Capture the cell that displays the provided text and extract its (x, y) central coordinate. 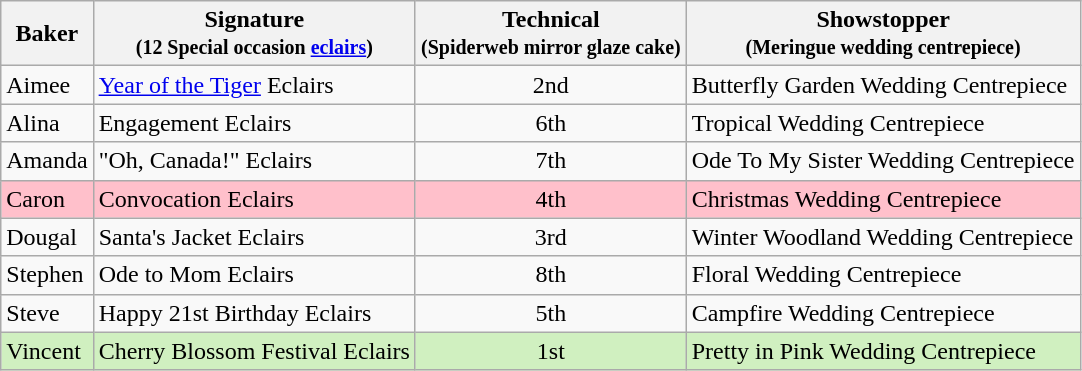
8th (550, 275)
Showstopper(Meringue wedding centrepiece) (883, 34)
Dougal (47, 237)
Winter Woodland Wedding Centrepiece (883, 237)
Cherry Blossom Festival Eclairs (254, 351)
Vincent (47, 351)
Signature(12 Special occasion eclairs) (254, 34)
Stephen (47, 275)
5th (550, 313)
Ode to Mom Eclairs (254, 275)
Butterfly Garden Wedding Centrepiece (883, 85)
Tropical Wedding Centrepiece (883, 123)
Ode To My Sister Wedding Centrepiece (883, 161)
Happy 21st Birthday Eclairs (254, 313)
Campfire Wedding Centrepiece (883, 313)
6th (550, 123)
Amanda (47, 161)
1st (550, 351)
Caron (47, 199)
Technical(Spiderweb mirror glaze cake) (550, 34)
Alina (47, 123)
"Oh, Canada!" Eclairs (254, 161)
2nd (550, 85)
Floral Wedding Centrepiece (883, 275)
Convocation Eclairs (254, 199)
3rd (550, 237)
Aimee (47, 85)
Baker (47, 34)
4th (550, 199)
Christmas Wedding Centrepiece (883, 199)
7th (550, 161)
Year of the Tiger Eclairs (254, 85)
Engagement Eclairs (254, 123)
Santa's Jacket Eclairs (254, 237)
Pretty in Pink Wedding Centrepiece (883, 351)
Steve (47, 313)
